Scan for the cell matching the given text and deliver its (X, Y) coordinate at center. 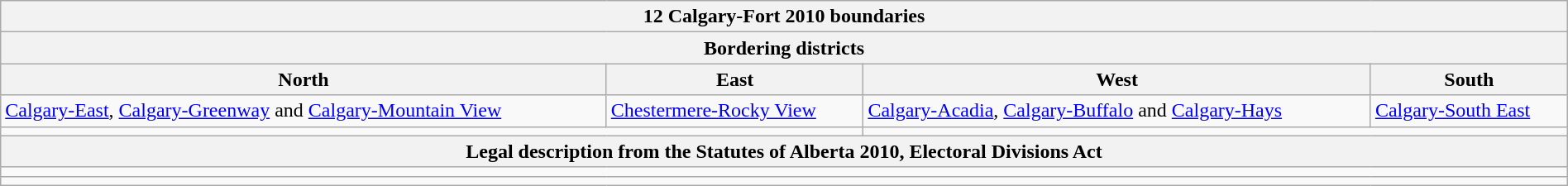
12 Calgary-Fort 2010 boundaries (784, 17)
East (734, 79)
Calgary-South East (1469, 111)
Chestermere-Rocky View (734, 111)
Calgary-Acadia, Calgary-Buffalo and Calgary-Hays (1117, 111)
Legal description from the Statutes of Alberta 2010, Electoral Divisions Act (784, 151)
North (304, 79)
South (1469, 79)
Bordering districts (784, 48)
Calgary-East, Calgary-Greenway and Calgary-Mountain View (304, 111)
West (1117, 79)
